Capture the cell that displays the provided text and extract its (X, Y) central coordinate. 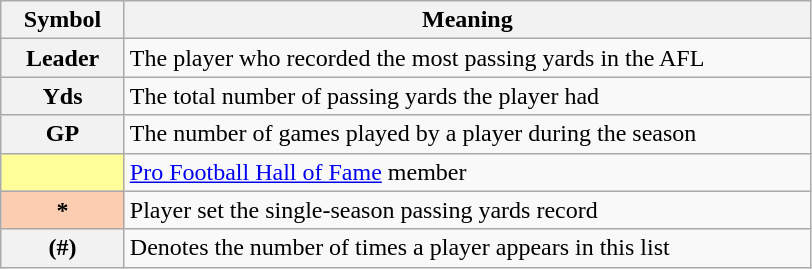
Yds (63, 96)
* (63, 210)
The total number of passing yards the player had (467, 96)
Denotes the number of times a player appears in this list (467, 248)
Leader (63, 58)
Player set the single-season passing yards record (467, 210)
Meaning (467, 20)
(#) (63, 248)
The player who recorded the most passing yards in the AFL (467, 58)
Pro Football Hall of Fame member (467, 172)
GP (63, 134)
Symbol (63, 20)
The number of games played by a player during the season (467, 134)
